Return [X, Y] of the center of cell containing provided text 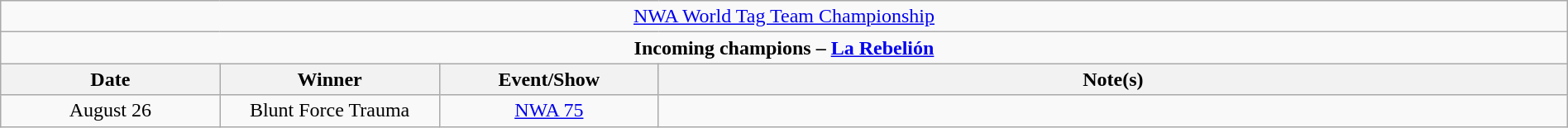
NWA World Tag Team Championship [784, 17]
Date [111, 79]
Winner [329, 79]
August 26 [111, 111]
NWA 75 [549, 111]
Note(s) [1113, 79]
Event/Show [549, 79]
Blunt Force Trauma [329, 111]
Incoming champions – La Rebelión [784, 48]
